Output the (X, Y) coordinate of the center of the cell containing the given text.  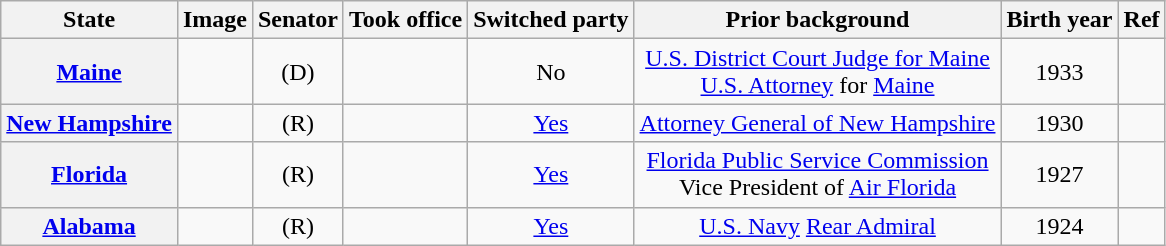
Maine (90, 72)
Took office (405, 20)
U.S. District Court Judge for MaineU.S. Attorney for Maine (818, 72)
Image (214, 20)
(D) (298, 72)
Ref (1142, 20)
Prior background (818, 20)
No (551, 72)
Birth year (1060, 20)
Alabama (90, 226)
Senator (298, 20)
1924 (1060, 226)
State (90, 20)
Florida (90, 174)
New Hampshire (90, 123)
1933 (1060, 72)
1927 (1060, 174)
Switched party (551, 20)
1930 (1060, 123)
Florida Public Service CommissionVice President of Air Florida (818, 174)
Attorney General of New Hampshire (818, 123)
U.S. Navy Rear Admiral (818, 226)
